Provide the (x, y) coordinate of the cell's center where the given text is located.  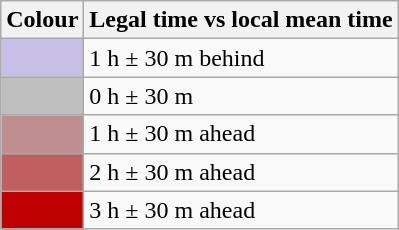
1 h ± 30 m ahead (241, 134)
3 h ± 30 m ahead (241, 210)
2 h ± 30 m ahead (241, 172)
Colour (42, 20)
Legal time vs local mean time (241, 20)
1 h ± 30 m behind (241, 58)
0 h ± 30 m (241, 96)
